Find where the given text appears and provide that cell's center as [x, y] coordinate. 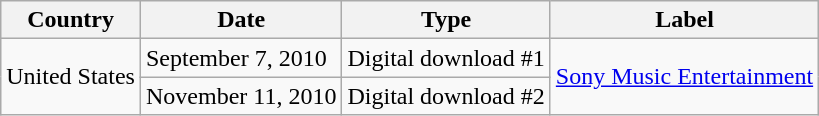
Label [684, 20]
Country [71, 20]
Sony Music Entertainment [684, 77]
United States [71, 77]
Digital download #1 [446, 58]
Date [240, 20]
Type [446, 20]
Digital download #2 [446, 96]
September 7, 2010 [240, 58]
November 11, 2010 [240, 96]
